Detect which cell encompasses the target text, then output its [X, Y] center coordinate. 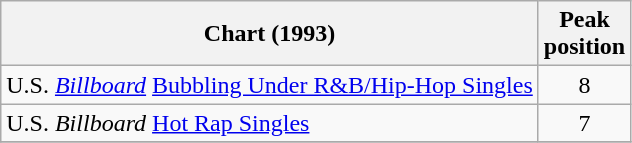
U.S. Billboard Bubbling Under R&B/Hip-Hop Singles [270, 85]
Peakposition [584, 34]
Chart (1993) [270, 34]
U.S. Billboard Hot Rap Singles [270, 123]
7 [584, 123]
8 [584, 85]
